Provide the [x, y] coordinate of the cell's center where the given text is located.  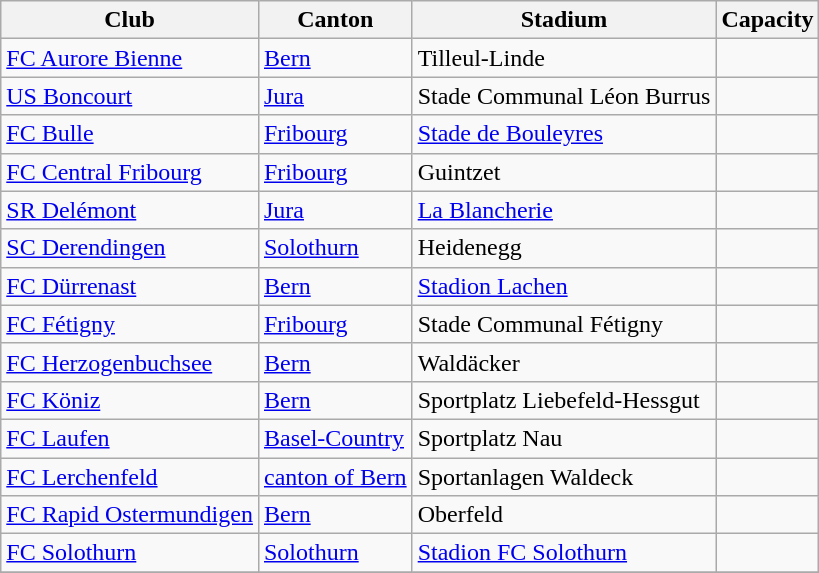
FC Lerchenfeld [130, 477]
canton of Bern [335, 477]
FC Bulle [130, 134]
SC Derendingen [130, 248]
Stade Communal Fétigny [564, 324]
Club [130, 20]
Stadium [564, 20]
Sportplatz Nau [564, 438]
FC Köniz [130, 400]
FC Aurore Bienne [130, 58]
Stadion Lachen [564, 286]
Stade Communal Léon Burrus [564, 96]
La Blancherie [564, 210]
Canton [335, 20]
FC Dürrenast [130, 286]
Capacity [768, 20]
Guintzet [564, 172]
FC Laufen [130, 438]
Basel-Country [335, 438]
Stade de Bouleyres [564, 134]
Waldäcker [564, 362]
FC Solothurn [130, 553]
FC Rapid Ostermundigen [130, 515]
Oberfeld [564, 515]
Stadion FC Solothurn [564, 553]
FC Fétigny [130, 324]
Heidenegg [564, 248]
Tilleul-Linde [564, 58]
Sportplatz Liebefeld-Hessgut [564, 400]
Sportanlagen Waldeck [564, 477]
US Boncourt [130, 96]
FC Herzogenbuchsee [130, 362]
SR Delémont [130, 210]
FC Central Fribourg [130, 172]
